Search for the cell housing the specified text and yield its [x, y] center coordinate. 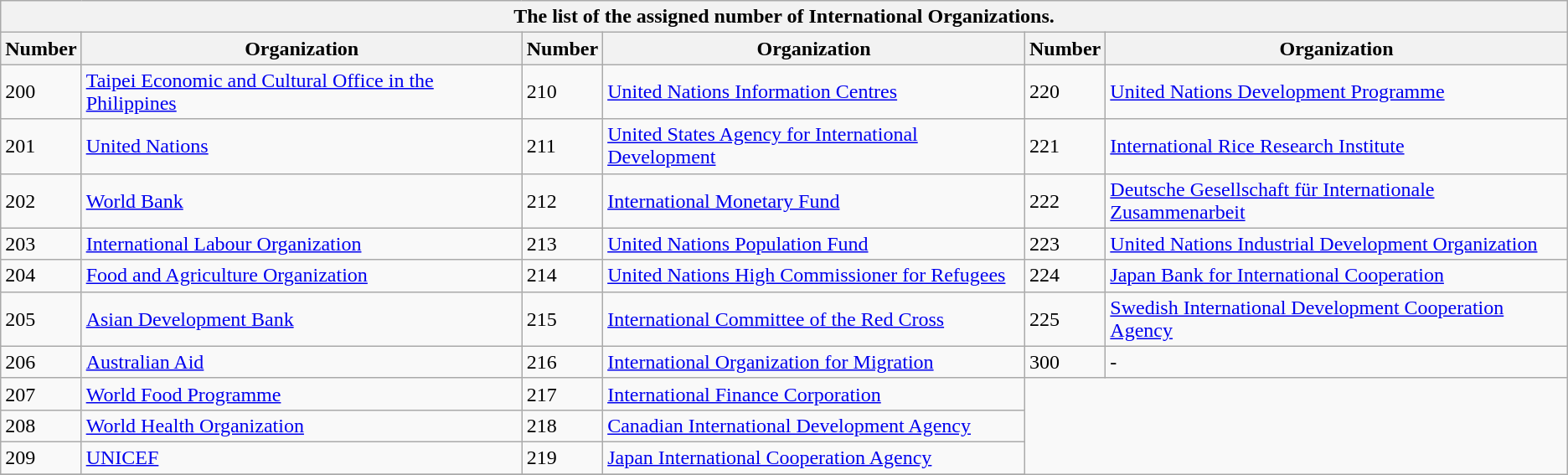
- [1337, 362]
Australian Aid [302, 362]
201 [41, 146]
World Bank [302, 201]
220 [1065, 92]
World Health Organization [302, 426]
207 [41, 394]
221 [1065, 146]
International Committee of the Red Cross [814, 318]
International Monetary Fund [814, 201]
218 [562, 426]
222 [1065, 201]
206 [41, 362]
208 [41, 426]
UNICEF [302, 457]
205 [41, 318]
213 [562, 244]
Canadian International Development Agency [814, 426]
United Nations [302, 146]
200 [41, 92]
204 [41, 276]
212 [562, 201]
United States Agency for International Development [814, 146]
210 [562, 92]
United Nations Population Fund [814, 244]
225 [1065, 318]
Asian Development Bank [302, 318]
224 [1065, 276]
World Food Programme [302, 394]
215 [562, 318]
Swedish International Development Cooperation Agency [1337, 318]
United Nations High Commissioner for Refugees [814, 276]
Taipei Economic and Cultural Office in the Philippines [302, 92]
International Finance Corporation [814, 394]
217 [562, 394]
Deutsche Gesellschaft für Internationale Zusammenarbeit [1337, 201]
202 [41, 201]
223 [1065, 244]
203 [41, 244]
United Nations Development Programme [1337, 92]
Food and Agriculture Organization [302, 276]
214 [562, 276]
209 [41, 457]
Japan Bank for International Cooperation [1337, 276]
Japan International Cooperation Agency [814, 457]
International Organization for Migration [814, 362]
United Nations Information Centres [814, 92]
International Rice Research Institute [1337, 146]
211 [562, 146]
216 [562, 362]
219 [562, 457]
United Nations Industrial Development Organization [1337, 244]
The list of the assigned number of International Organizations. [784, 17]
300 [1065, 362]
International Labour Organization [302, 244]
